Find where the given text appears and provide that cell's center as [x, y] coordinate. 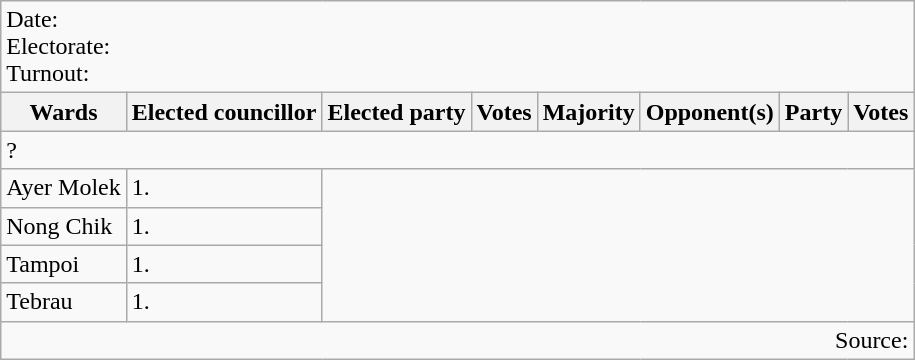
Nong Chik [64, 226]
Tebrau [64, 302]
Tampoi [64, 264]
Wards [64, 112]
Opponent(s) [710, 112]
Elected councillor [224, 112]
? [458, 150]
Elected party [396, 112]
Date: Electorate: Turnout: [458, 47]
Majority [588, 112]
Source: [458, 340]
Party [813, 112]
Ayer Molek [64, 188]
